Detect which cell encompasses the target text, then output its [x, y] center coordinate. 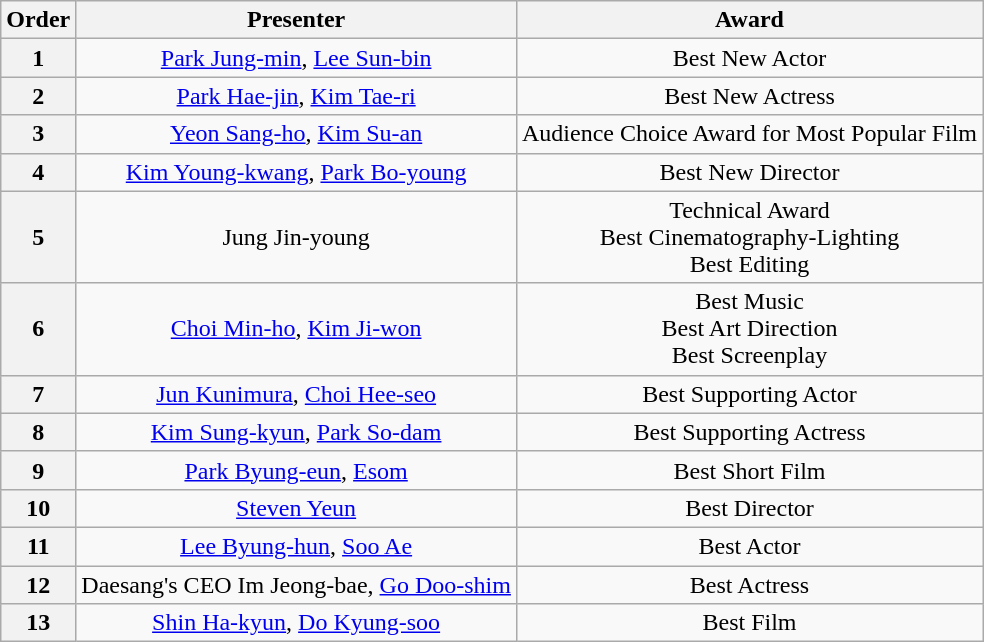
Award [749, 20]
Shin Ha-kyun, Do Kyung-soo [296, 623]
Best Film [749, 623]
Best New Actor [749, 58]
Best MusicBest Art DirectionBest Screenplay [749, 329]
Choi Min-ho, Kim Ji-won [296, 329]
Presenter [296, 20]
Best Actress [749, 585]
8 [38, 432]
Technical AwardBest Cinematography-LightingBest Editing [749, 237]
10 [38, 508]
5 [38, 237]
Best New Director [749, 172]
6 [38, 329]
Best Supporting Actress [749, 432]
Order [38, 20]
Park Byung-eun, Esom [296, 470]
2 [38, 96]
Best Supporting Actor [749, 394]
11 [38, 546]
9 [38, 470]
Best Director [749, 508]
4 [38, 172]
1 [38, 58]
Park Jung-min, Lee Sun-bin [296, 58]
12 [38, 585]
7 [38, 394]
Audience Choice Award for Most Popular Film [749, 134]
Jung Jin-young [296, 237]
Best Short Film [749, 470]
Daesang's CEO Im Jeong-bae, Go Doo-shim [296, 585]
3 [38, 134]
Lee Byung-hun, Soo Ae [296, 546]
Park Hae-jin, Kim Tae-ri [296, 96]
Jun Kunimura, Choi Hee-seo [296, 394]
Steven Yeun [296, 508]
Kim Sung-kyun, Park So-dam [296, 432]
13 [38, 623]
Best Actor [749, 546]
Kim Young-kwang, Park Bo-young [296, 172]
Best New Actress [749, 96]
Yeon Sang-ho, Kim Su-an [296, 134]
